Return the (X, Y) coordinate for the center point of the cell that contains the specified text.  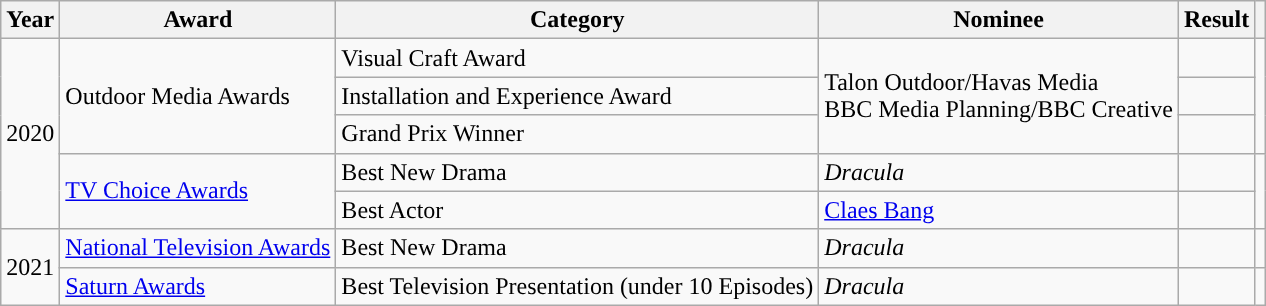
2021 (30, 267)
2020 (30, 134)
Nominee (999, 20)
Talon Outdoor/Havas MediaBBC Media Planning/BBC Creative (999, 96)
Result (1216, 20)
Category (578, 20)
TV Choice Awards (198, 191)
Visual Craft Award (578, 58)
Best Television Presentation (under 10 Episodes) (578, 286)
Best Actor (578, 210)
Year (30, 20)
Saturn Awards (198, 286)
Award (198, 20)
Claes Bang (999, 210)
Installation and Experience Award (578, 96)
National Television Awards (198, 248)
Outdoor Media Awards (198, 96)
Grand Prix Winner (578, 134)
